Provide the (X, Y) coordinate of the cell's center where the given text is located.  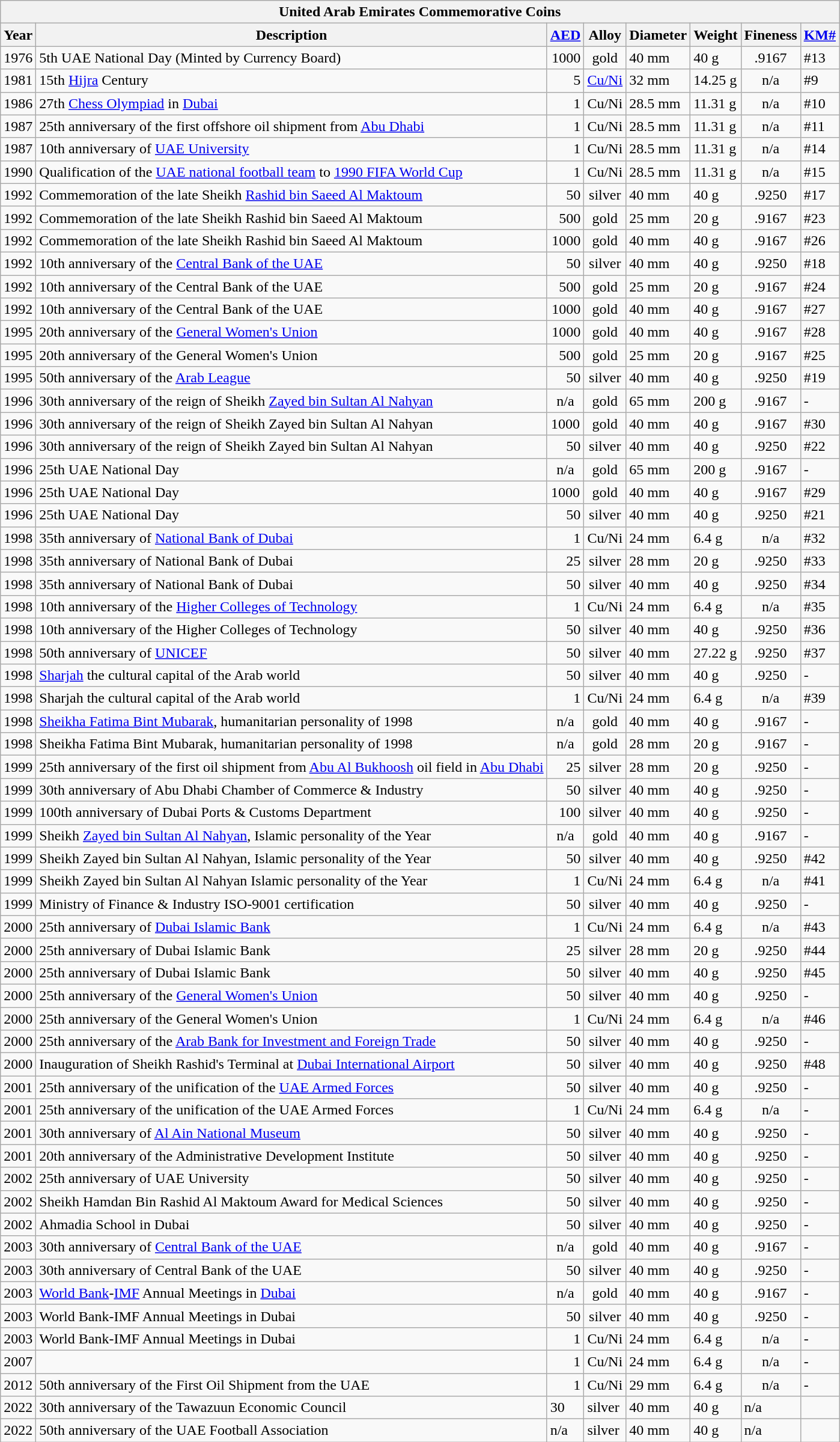
#32 (820, 538)
#29 (820, 492)
#21 (820, 515)
#45 (820, 973)
#37 (820, 652)
#26 (820, 240)
30th anniversary of the Tawazuun Economic Council (291, 1408)
#41 (820, 881)
5th UAE National Day (Minted by Currency Board) (291, 58)
#33 (820, 561)
#35 (820, 606)
#9 (820, 81)
#18 (820, 263)
25th anniversary of the Arab Bank for Investment and Foreign Trade (291, 1042)
#43 (820, 927)
#27 (820, 310)
#25 (820, 355)
1986 (18, 103)
50th anniversary of UNICEF (291, 652)
1990 (18, 172)
#46 (820, 1019)
#22 (820, 447)
1976 (18, 58)
27th Chess Olympiad in Dubai (291, 103)
#10 (820, 103)
#13 (820, 58)
#14 (820, 149)
#30 (820, 424)
#11 (820, 126)
50th anniversary of the First Oil Shipment from the UAE (291, 1384)
AED (565, 35)
20th anniversary of the Administrative Development Institute (291, 1156)
50th anniversary of the Arab League (291, 378)
100 (565, 813)
#15 (820, 172)
30th anniversary of Abu Dhabi Chamber of Commerce & Industry (291, 790)
32 mm (659, 81)
Sheikh Zayed bin Sultan Al Nahyan Islamic personality of the Year (291, 881)
29 mm (659, 1384)
Fineness (770, 35)
Inauguration of Sheikh Rashid's Terminal at Dubai International Airport (291, 1065)
Alloy (605, 35)
#39 (820, 698)
15th Hijra Century (291, 81)
#19 (820, 378)
#44 (820, 950)
United Arab Emirates Commemorative Coins (420, 12)
Qualification of the UAE national football team to 1990 FIFA World Cup (291, 172)
#23 (820, 218)
KM# (820, 35)
1981 (18, 81)
5 (565, 81)
#24 (820, 287)
#48 (820, 1065)
Year (18, 35)
14.25 g (716, 81)
30th anniversary of Al Ain National Museum (291, 1133)
#34 (820, 584)
30 (565, 1408)
2007 (18, 1361)
Diameter (659, 35)
25th anniversary of UAE University (291, 1179)
#17 (820, 195)
25th anniversary of the first offshore oil shipment from Abu Dhabi (291, 126)
100th anniversary of Dubai Ports & Customs Department (291, 813)
10th anniversary of UAE University (291, 149)
50th anniversary of the UAE Football Association (291, 1431)
Ministry of Finance & Industry ISO-9001 certification (291, 904)
2012 (18, 1384)
Description (291, 35)
Sheikh Hamdan Bin Rashid Al Maktoum Award for Medical Sciences (291, 1202)
#42 (820, 858)
#36 (820, 629)
Ahmadia School in Dubai (291, 1224)
27.22 g (716, 652)
25th anniversary of the first oil shipment from Abu Al Bukhoosh oil field in Abu Dhabi (291, 767)
Weight (716, 35)
#28 (820, 332)
